Find where the given text appears and provide that cell's center as (X, Y) coordinate. 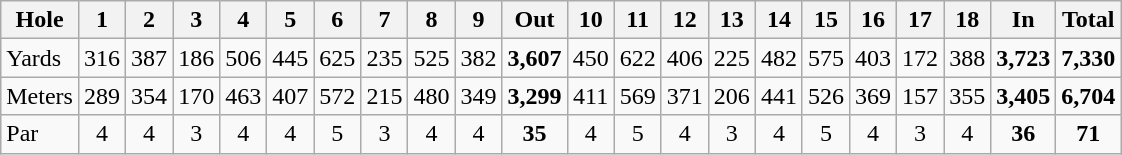
12 (684, 20)
15 (826, 20)
355 (968, 96)
225 (732, 58)
71 (1088, 134)
371 (684, 96)
1 (102, 20)
17 (920, 20)
7 (384, 20)
622 (638, 58)
445 (290, 58)
480 (432, 96)
8 (432, 20)
406 (684, 58)
3,299 (534, 96)
369 (872, 96)
9 (478, 20)
354 (150, 96)
525 (432, 58)
13 (732, 20)
35 (534, 134)
Meters (40, 96)
10 (590, 20)
506 (244, 58)
3,405 (1024, 96)
526 (826, 96)
382 (478, 58)
16 (872, 20)
2 (150, 20)
206 (732, 96)
441 (778, 96)
411 (590, 96)
387 (150, 58)
170 (196, 96)
11 (638, 20)
6 (338, 20)
18 (968, 20)
3,607 (534, 58)
Hole (40, 20)
157 (920, 96)
3,723 (1024, 58)
7,330 (1088, 58)
Par (40, 134)
6,704 (1088, 96)
482 (778, 58)
316 (102, 58)
235 (384, 58)
569 (638, 96)
575 (826, 58)
407 (290, 96)
Total (1088, 20)
Yards (40, 58)
450 (590, 58)
349 (478, 96)
Out (534, 20)
463 (244, 96)
625 (338, 58)
388 (968, 58)
215 (384, 96)
186 (196, 58)
289 (102, 96)
In (1024, 20)
14 (778, 20)
403 (872, 58)
572 (338, 96)
36 (1024, 134)
172 (920, 58)
